Capture the cell that displays the provided text and extract its [x, y] central coordinate. 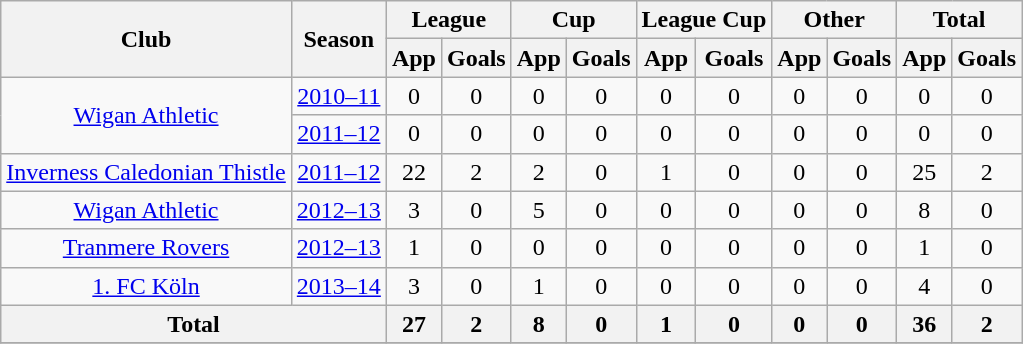
22 [414, 172]
25 [924, 172]
1. FC Köln [146, 286]
League Cup [704, 20]
5 [538, 210]
Cup [574, 20]
League [448, 20]
Club [146, 39]
4 [924, 286]
2010–11 [338, 96]
2013–14 [338, 286]
36 [924, 324]
27 [414, 324]
Other [834, 20]
Inverness Caledonian Thistle [146, 172]
Tranmere Rovers [146, 248]
Season [338, 39]
